Return the [x, y] coordinate for the center point of the cell that contains the specified text.  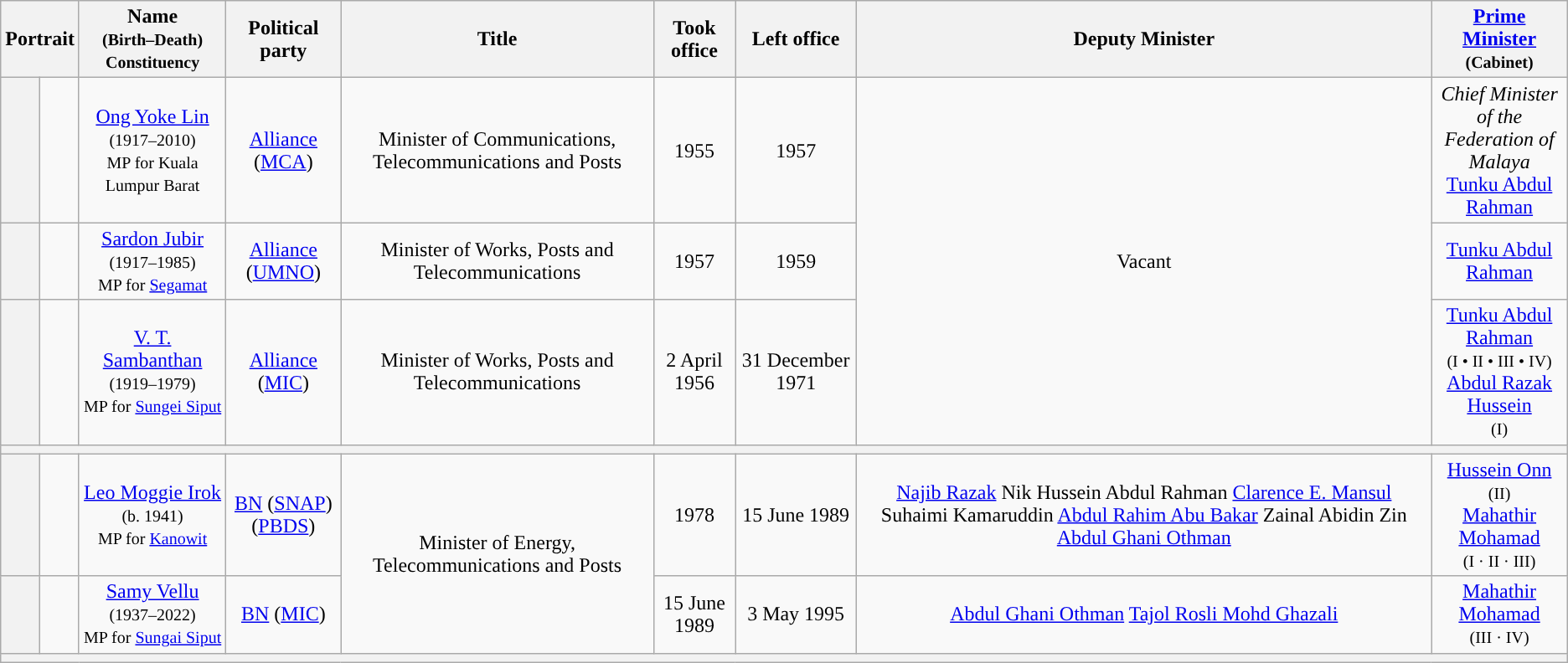
Took office [694, 39]
Title [498, 39]
Left office [796, 39]
Alliance (MCA) [283, 151]
Minister of Energy, Telecommunications and Posts [498, 553]
Samy Vellu(1937–2022)MP for Sungai Siput [152, 614]
Deputy Minister [1144, 39]
Mahathir Mohamad(III · IV) [1499, 614]
1959 [796, 261]
Name(Birth–Death)Constituency [152, 39]
Ong Yoke Lin(1917–2010)MP for Kuala Lumpur Barat [152, 151]
Tunku Abdul Rahman(I • II • III • IV)Abdul Razak Hussein(I) [1499, 372]
V. T. Sambanthan(1919–1979)MP for Sungei Siput [152, 372]
31 December 1971 [796, 372]
Leo Moggie Irok(b. 1941)MP for Kanowit [152, 515]
2 April 1956 [694, 372]
Abdul Ghani Othman Tajol Rosli Mohd Ghazali [1144, 614]
Hussein Onn(II)Mahathir Mohamad(I · II · III) [1499, 515]
Political party [283, 39]
Minister of Communications, Telecommunications and Posts [498, 151]
Alliance (MIC) [283, 372]
Vacant [1144, 261]
1955 [694, 151]
3 May 1995 [796, 614]
Alliance (UMNO) [283, 261]
Sardon Jubir(1917–1985)MP for Segamat [152, 261]
Portrait [40, 39]
Tunku Abdul Rahman [1499, 261]
Chief Minister of the Federation of MalayaTunku Abdul Rahman [1499, 151]
BN (MIC) [283, 614]
1978 [694, 515]
Najib Razak Nik Hussein Abdul Rahman Clarence E. Mansul Suhaimi Kamaruddin Abdul Rahim Abu Bakar Zainal Abidin Zin Abdul Ghani Othman [1144, 515]
BN (SNAP)(PBDS) [283, 515]
Prime Minister(Cabinet) [1499, 39]
